Provide the [X, Y] coordinate of the cell's center where the given text is located.  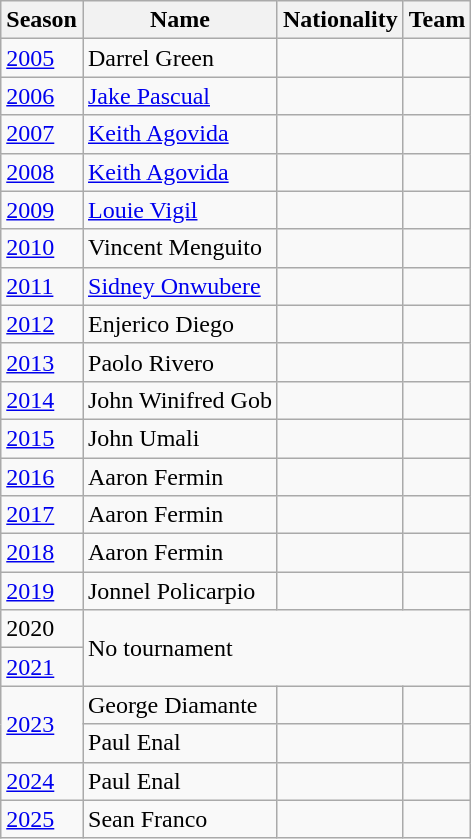
2007 [42, 134]
2013 [42, 362]
2018 [42, 553]
Sidney Onwubere [180, 286]
2024 [42, 781]
George Diamante [180, 705]
Enjerico Diego [180, 324]
2005 [42, 58]
2014 [42, 400]
2017 [42, 515]
No tournament [276, 648]
Paolo Rivero [180, 362]
2012 [42, 324]
2010 [42, 248]
2011 [42, 286]
Sean Franco [180, 819]
Jake Pascual [180, 96]
Name [180, 20]
Team [437, 20]
2020 [42, 629]
2023 [42, 724]
Nationality [340, 20]
2006 [42, 96]
Season [42, 20]
John Umali [180, 438]
2009 [42, 210]
Jonnel Policarpio [180, 591]
2008 [42, 172]
Louie Vigil [180, 210]
John Winifred Gob [180, 400]
Vincent Menguito [180, 248]
2025 [42, 819]
2016 [42, 477]
2021 [42, 667]
2015 [42, 438]
Darrel Green [180, 58]
2019 [42, 591]
